Capture the cell that displays the provided text and extract its (X, Y) central coordinate. 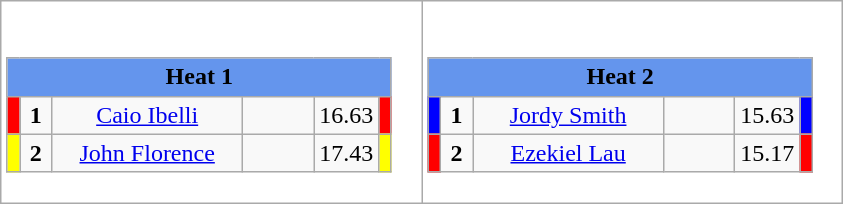
15.63 (768, 115)
17.43 (346, 153)
Heat 1 (199, 77)
15.17 (768, 153)
16.63 (346, 115)
Heat 2 1 Jordy Smith 15.63 2 Ezekiel Lau 15.17 (632, 102)
Heat 2 (620, 77)
Caio Ibelli (148, 115)
Heat 1 1 Caio Ibelli 16.63 2 John Florence 17.43 (212, 102)
Jordy Smith (568, 115)
John Florence (148, 153)
Ezekiel Lau (568, 153)
